Extract the (x, y) coordinate from the center of the cell holding the provided text.  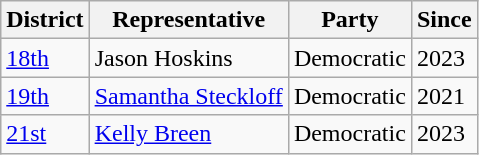
Samantha Steckloff (188, 96)
District (45, 20)
Representative (188, 20)
21st (45, 134)
19th (45, 96)
Party (350, 20)
Since (444, 20)
Kelly Breen (188, 134)
2021 (444, 96)
Jason Hoskins (188, 58)
18th (45, 58)
